Scan for the cell matching the given text and deliver its [X, Y] coordinate at center. 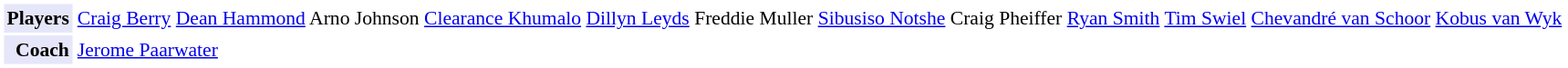
Coach [37, 50]
Players [37, 18]
Jerome Paarwater [819, 50]
